Provide the [X, Y] coordinate of the cell's center where the given text is located.  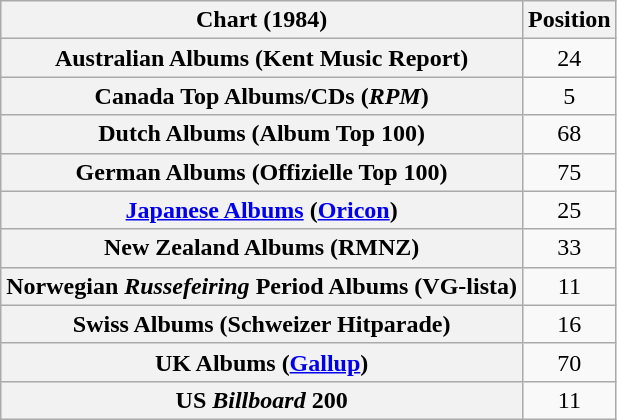
German Albums (Offizielle Top 100) [262, 172]
Japanese Albums (Oricon) [262, 210]
UK Albums (Gallup) [262, 362]
Position [569, 20]
New Zealand Albums (RMNZ) [262, 248]
Dutch Albums (Album Top 100) [262, 134]
Chart (1984) [262, 20]
US Billboard 200 [262, 400]
Canada Top Albums/CDs (RPM) [262, 96]
68 [569, 134]
24 [569, 58]
Australian Albums (Kent Music Report) [262, 58]
33 [569, 248]
75 [569, 172]
25 [569, 210]
70 [569, 362]
Norwegian Russefeiring Period Albums (VG-lista) [262, 286]
16 [569, 324]
5 [569, 96]
Swiss Albums (Schweizer Hitparade) [262, 324]
